Return the [x, y] coordinate for the center point of the cell that contains the specified text.  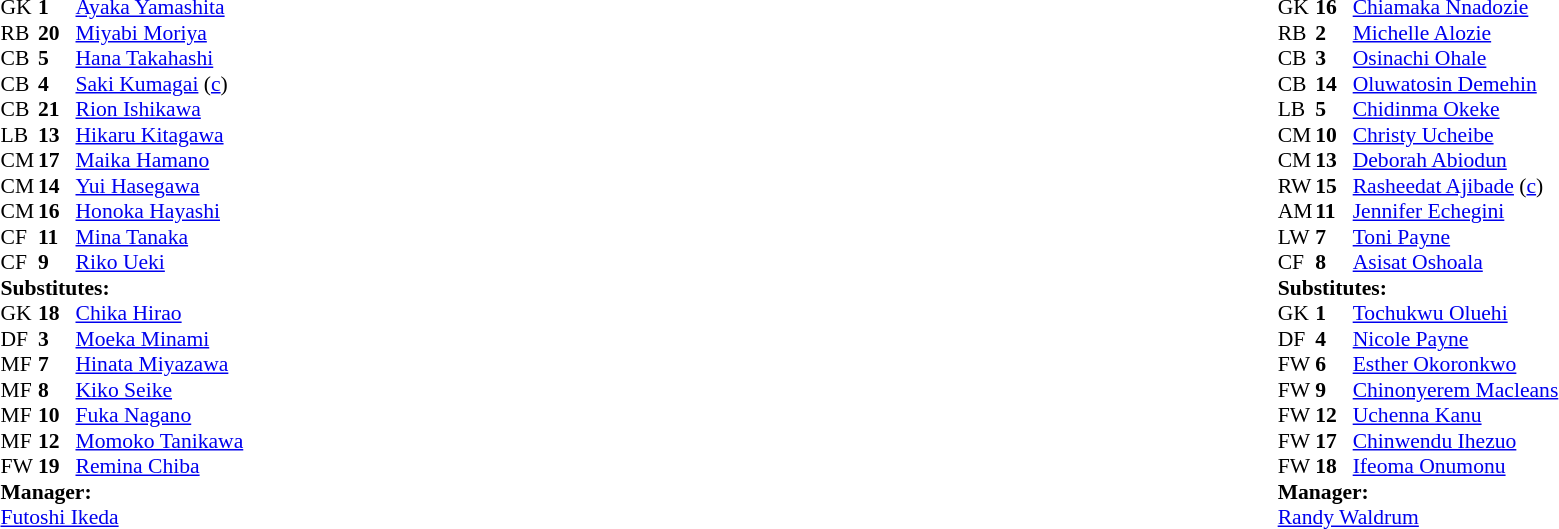
19 [57, 467]
Moeka Minami [160, 339]
Momoko Tanikawa [160, 441]
15 [1334, 186]
6 [1334, 365]
Nicole Payne [1456, 339]
2 [1334, 33]
LW [1297, 237]
Chika Hirao [160, 313]
Honoka Hayashi [160, 211]
Christy Ucheibe [1456, 135]
Maika Hamano [160, 161]
Hikaru Kitagawa [160, 135]
20 [57, 33]
Ifeoma Onumonu [1456, 467]
Remina Chiba [160, 467]
1 [1334, 313]
Kiko Seike [160, 390]
Mina Tanaka [160, 237]
16 [57, 211]
Rion Ishikawa [160, 109]
Tochukwu Oluehi [1456, 313]
Hana Takahashi [160, 59]
Esther Okoronkwo [1456, 365]
Toni Payne [1456, 237]
Osinachi Ohale [1456, 59]
Hinata Miyazawa [160, 365]
Chinonyerem Macleans [1456, 390]
Chidinma Okeke [1456, 109]
21 [57, 109]
Deborah Abiodun [1456, 161]
Yui Hasegawa [160, 186]
Fuka Nagano [160, 415]
Riko Ueki [160, 263]
Jennifer Echegini [1456, 211]
Oluwatosin Demehin [1456, 84]
Chinwendu Ihezuo [1456, 441]
Asisat Oshoala [1456, 263]
Rasheedat Ajibade (c) [1456, 186]
Miyabi Moriya [160, 33]
RW [1297, 186]
AM [1297, 211]
Saki Kumagai (c) [160, 84]
Uchenna Kanu [1456, 415]
Michelle Alozie [1456, 33]
